Scan for the cell matching the given text and deliver its [X, Y] coordinate at center. 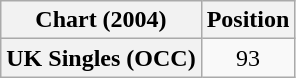
UK Singles (OCC) [101, 58]
Chart (2004) [101, 20]
Position [248, 20]
93 [248, 58]
